Detect which cell encompasses the target text, then output its [X, Y] center coordinate. 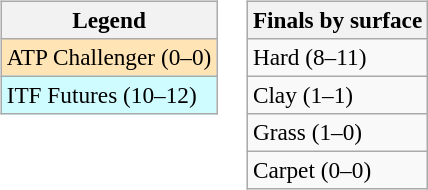
Grass (1–0) [337, 133]
Clay (1–1) [337, 95]
Hard (8–11) [337, 57]
ITF Futures (10–12) [108, 95]
Carpet (0–0) [337, 171]
ATP Challenger (0–0) [108, 57]
Legend [108, 20]
Finals by surface [337, 20]
